Provide the (X, Y) coordinate of the cell's center where the given text is located.  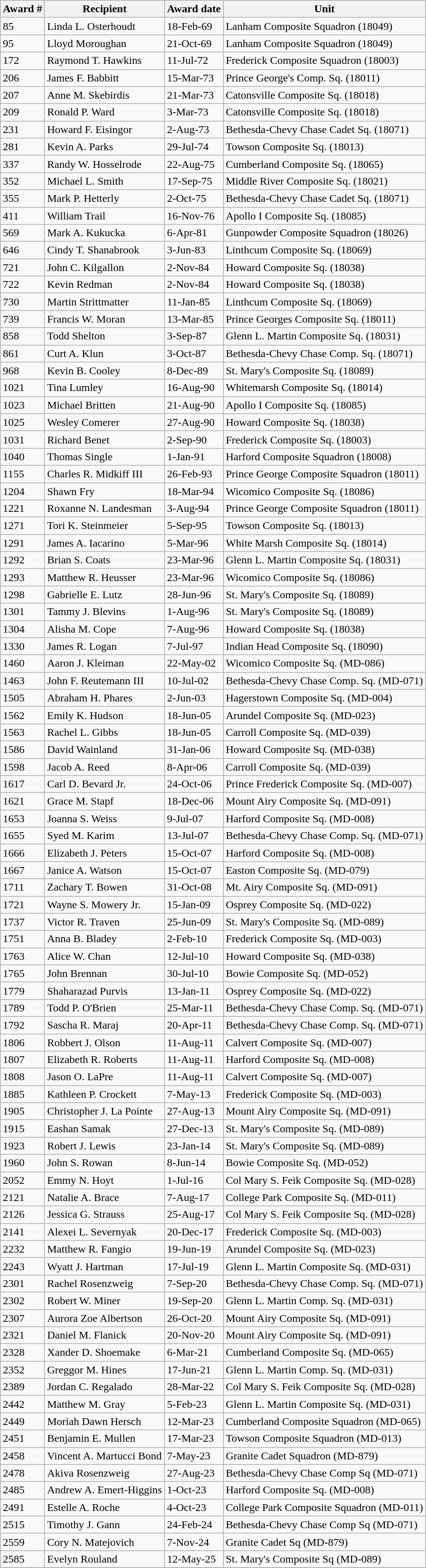
Prince Frederick Composite Sq. (MD-007) (325, 784)
2121 (23, 1197)
27-Aug-23 (194, 1473)
1808 (23, 1077)
411 (23, 216)
2515 (23, 1525)
1-Aug-96 (194, 612)
27-Aug-90 (194, 422)
21-Oct-69 (194, 43)
Jordan C. Regalado (105, 1387)
Janice A. Watson (105, 870)
206 (23, 78)
23-Jan-14 (194, 1146)
207 (23, 95)
Greggor M. Hines (105, 1370)
2585 (23, 1559)
1293 (23, 577)
2458 (23, 1456)
Jason O. LaPre (105, 1077)
David Wainland (105, 749)
Francis W. Moran (105, 319)
21-Aug-90 (194, 405)
17-Sep-75 (194, 181)
Bethesda-Chevy Chase Comp. Sq. (18071) (325, 353)
22-May-02 (194, 663)
Randy W. Hosselrode (105, 164)
John C. Kilgallon (105, 267)
Brian S. Coats (105, 560)
1807 (23, 1060)
Unit (325, 9)
St. Mary's Composite Sq (MD-089) (325, 1559)
17-Jul-19 (194, 1266)
1-Oct-23 (194, 1490)
2478 (23, 1473)
2141 (23, 1232)
2-Sep-90 (194, 439)
1763 (23, 956)
5-Mar-96 (194, 543)
2328 (23, 1353)
1737 (23, 922)
8-Jun-14 (194, 1163)
2559 (23, 1542)
29-Jul-74 (194, 147)
Gunpowder Composite Squadron (18026) (325, 233)
Cindy T. Shanabrook (105, 250)
3-Mar-73 (194, 112)
2321 (23, 1335)
1765 (23, 973)
Christopher J. La Pointe (105, 1111)
Cumberland Composite Sq. (MD-065) (325, 1353)
Charles R. Midkiff III (105, 474)
Middle River Composite Sq. (18021) (325, 181)
3-Sep-87 (194, 336)
Syed M. Karim (105, 836)
1779 (23, 991)
Aurora Zoe Albertson (105, 1318)
7-May-13 (194, 1094)
1915 (23, 1129)
2302 (23, 1301)
5-Feb-23 (194, 1404)
2-Oct-75 (194, 198)
1905 (23, 1111)
Frederick Composite Sq. (18003) (325, 439)
17-Mar-23 (194, 1439)
Thomas Single (105, 457)
2491 (23, 1507)
1271 (23, 526)
26-Oct-20 (194, 1318)
Richard Benet (105, 439)
Emmy N. Hoyt (105, 1180)
1792 (23, 1025)
85 (23, 26)
Mt. Airy Composite Sq. (MD-091) (325, 887)
Michael Britten (105, 405)
231 (23, 129)
16-Aug-90 (194, 388)
21-Mar-73 (194, 95)
721 (23, 267)
858 (23, 336)
Rachel Rosenzweig (105, 1283)
1021 (23, 388)
Natalie A. Brace (105, 1197)
Mark A. Kukucka (105, 233)
1460 (23, 663)
1586 (23, 749)
18-Mar-94 (194, 491)
2442 (23, 1404)
1298 (23, 595)
30-Jul-10 (194, 973)
281 (23, 147)
Frederick Composite Squadron (18003) (325, 61)
Hagerstown Composite Sq. (MD-004) (325, 698)
31-Oct-08 (194, 887)
1617 (23, 784)
2449 (23, 1421)
Kathleen P. Crockett (105, 1094)
6-Apr-81 (194, 233)
Todd Shelton (105, 336)
9-Jul-07 (194, 819)
1025 (23, 422)
27-Dec-13 (194, 1129)
209 (23, 112)
Zachary T. Bowen (105, 887)
730 (23, 302)
2-Aug-73 (194, 129)
1023 (23, 405)
Recipient (105, 9)
27-Aug-13 (194, 1111)
1598 (23, 767)
1292 (23, 560)
337 (23, 164)
Award date (194, 9)
Michael L. Smith (105, 181)
2352 (23, 1370)
Matthew R. Heusser (105, 577)
Carl D. Bevard Jr. (105, 784)
Robbert J. Olson (105, 1042)
22-Aug-75 (194, 164)
Eashan Samak (105, 1129)
Joanna S. Weiss (105, 819)
24-Oct-06 (194, 784)
Anna B. Bladey (105, 939)
1751 (23, 939)
1463 (23, 681)
Todd P. O'Brien (105, 1008)
Akiva Rosenzweig (105, 1473)
1505 (23, 698)
John Brennan (105, 973)
95 (23, 43)
5-Sep-95 (194, 526)
7-Nov-24 (194, 1542)
Roxanne N. Landesman (105, 509)
College Park Composite Sq. (MD-011) (325, 1197)
Alexei L. Severnyak (105, 1232)
352 (23, 181)
1789 (23, 1008)
7-Jul-97 (194, 646)
Kevin B. Cooley (105, 371)
968 (23, 371)
646 (23, 250)
Vincent A. Martucci Bond (105, 1456)
1667 (23, 870)
1304 (23, 629)
Tina Lumley (105, 388)
20-Apr-11 (194, 1025)
19-Jun-19 (194, 1249)
Emily K. Hudson (105, 715)
Curt A. Klun (105, 353)
569 (23, 233)
18-Feb-69 (194, 26)
Matthew R. Fangio (105, 1249)
Shaharazad Purvis (105, 991)
1301 (23, 612)
1806 (23, 1042)
28-Jun-96 (194, 595)
1291 (23, 543)
1155 (23, 474)
Aaron J. Kleiman (105, 663)
7-Aug-96 (194, 629)
Evelyn Rouland (105, 1559)
Grace M. Stapf (105, 801)
12-Mar-23 (194, 1421)
Linda L. Osterhoudt (105, 26)
James R. Logan (105, 646)
William Trail (105, 216)
2301 (23, 1283)
8-Apr-06 (194, 767)
28-Mar-22 (194, 1387)
1204 (23, 491)
Wicomico Composite Sq. (MD-086) (325, 663)
Prince Georges Composite Sq. (18011) (325, 319)
Timothy J. Gann (105, 1525)
John S. Rowan (105, 1163)
Daniel M. Flanick (105, 1335)
25-Jun-09 (194, 922)
1621 (23, 801)
James A. Iacarino (105, 543)
Towson Composite Squadron (MD-013) (325, 1439)
Elizabeth R. Roberts (105, 1060)
Cumberland Composite Squadron (MD-065) (325, 1421)
12-May-25 (194, 1559)
Moriah Dawn Hersch (105, 1421)
Robert J. Lewis (105, 1146)
Cumberland Composite Sq. (18065) (325, 164)
2052 (23, 1180)
Jessica G. Strauss (105, 1215)
Sascha R. Maraj (105, 1025)
Granite Cadet Squadron (MD-879) (325, 1456)
25-Mar-11 (194, 1008)
Howard F. Eisingor (105, 129)
2232 (23, 1249)
24-Feb-24 (194, 1525)
2-Feb-10 (194, 939)
Gabrielle E. Lutz (105, 595)
7-Sep-20 (194, 1283)
861 (23, 353)
Tammy J. Blevins (105, 612)
White Marsh Composite Sq. (18014) (325, 543)
Xander D. Shoemake (105, 1353)
John F. Reutemann III (105, 681)
15-Jan-09 (194, 905)
Alice W. Chan (105, 956)
Ronald P. Ward (105, 112)
Benjamin E. Mullen (105, 1439)
2485 (23, 1490)
20-Dec-17 (194, 1232)
Tori K. Steinmeier (105, 526)
1-Jul-16 (194, 1180)
722 (23, 285)
Matthew M. Gray (105, 1404)
Elizabeth J. Peters (105, 853)
College Park Composite Squadron (MD-011) (325, 1507)
Estelle A. Roche (105, 1507)
Granite Cadet Sq (MD-879) (325, 1542)
1721 (23, 905)
Easton Composite Sq. (MD-079) (325, 870)
1655 (23, 836)
1563 (23, 732)
1031 (23, 439)
Andrew A. Emert-Higgins (105, 1490)
1-Jan-91 (194, 457)
Anne M. Skebirdis (105, 95)
31-Jan-06 (194, 749)
4-Oct-23 (194, 1507)
1711 (23, 887)
12-Jul-10 (194, 956)
Martin Strittmatter (105, 302)
Whitemarsh Composite Sq. (18014) (325, 388)
1330 (23, 646)
7-Aug-17 (194, 1197)
Robert W. Miner (105, 1301)
Prince George's Comp. Sq. (18011) (325, 78)
Kevin Redman (105, 285)
2307 (23, 1318)
2-Jun-03 (194, 698)
355 (23, 198)
Alisha M. Cope (105, 629)
Kevin A. Parks (105, 147)
Shawn Fry (105, 491)
7-May-23 (194, 1456)
1666 (23, 853)
11-Jul-72 (194, 61)
739 (23, 319)
2389 (23, 1387)
2243 (23, 1266)
Lloyd Moroughan (105, 43)
19-Sep-20 (194, 1301)
Wesley Comerer (105, 422)
20-Nov-20 (194, 1335)
Victor R. Traven (105, 922)
1562 (23, 715)
1923 (23, 1146)
1960 (23, 1163)
Harford Composite Squadron (18008) (325, 457)
16-Nov-76 (194, 216)
172 (23, 61)
11-Jan-85 (194, 302)
6-Mar-21 (194, 1353)
James F. Babbitt (105, 78)
1653 (23, 819)
Mark P. Hetterly (105, 198)
3-Jun-83 (194, 250)
25-Aug-17 (194, 1215)
2126 (23, 1215)
3-Oct-87 (194, 353)
26-Feb-93 (194, 474)
1221 (23, 509)
18-Dec-06 (194, 801)
Cory N. Matejovich (105, 1542)
Rachel L. Gibbs (105, 732)
Jacob A. Reed (105, 767)
17-Jun-21 (194, 1370)
Wyatt J. Hartman (105, 1266)
13-Mar-85 (194, 319)
Indian Head Composite Sq. (18090) (325, 646)
3-Aug-94 (194, 509)
Abraham H. Phares (105, 698)
15-Mar-73 (194, 78)
Wayne S. Mowery Jr. (105, 905)
8-Dec-89 (194, 371)
13-Jan-11 (194, 991)
2451 (23, 1439)
10-Jul-02 (194, 681)
1885 (23, 1094)
13-Jul-07 (194, 836)
Award # (23, 9)
Raymond T. Hawkins (105, 61)
1040 (23, 457)
